Extract the [X, Y] coordinate from the center of the cell holding the provided text.  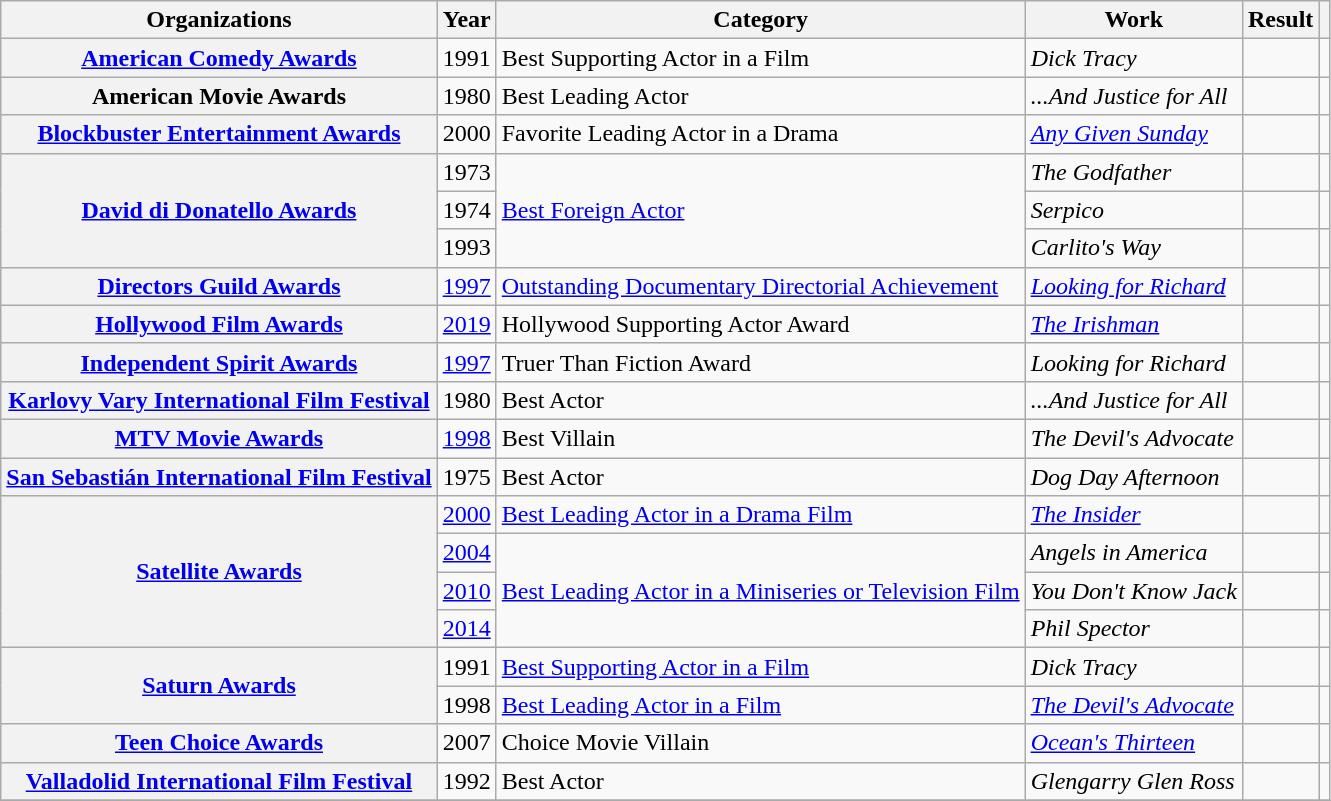
1975 [466, 477]
The Irishman [1134, 324]
Hollywood Supporting Actor Award [760, 324]
David di Donatello Awards [219, 210]
Carlito's Way [1134, 248]
Best Leading Actor [760, 96]
Glengarry Glen Ross [1134, 781]
2014 [466, 629]
1973 [466, 172]
2004 [466, 553]
Valladolid International Film Festival [219, 781]
Category [760, 20]
1974 [466, 210]
Organizations [219, 20]
Satellite Awards [219, 572]
Best Leading Actor in a Drama Film [760, 515]
Angels in America [1134, 553]
Directors Guild Awards [219, 286]
Independent Spirit Awards [219, 362]
Best Leading Actor in a Film [760, 705]
MTV Movie Awards [219, 438]
Blockbuster Entertainment Awards [219, 134]
Truer Than Fiction Award [760, 362]
2010 [466, 591]
Teen Choice Awards [219, 743]
American Movie Awards [219, 96]
Choice Movie Villain [760, 743]
You Don't Know Jack [1134, 591]
San Sebastián International Film Festival [219, 477]
Outstanding Documentary Directorial Achievement [760, 286]
Karlovy Vary International Film Festival [219, 400]
1993 [466, 248]
Result [1280, 20]
Saturn Awards [219, 686]
Hollywood Film Awards [219, 324]
2007 [466, 743]
Favorite Leading Actor in a Drama [760, 134]
Ocean's Thirteen [1134, 743]
Phil Spector [1134, 629]
American Comedy Awards [219, 58]
The Godfather [1134, 172]
Best Villain [760, 438]
Best Foreign Actor [760, 210]
Serpico [1134, 210]
1992 [466, 781]
Any Given Sunday [1134, 134]
Year [466, 20]
2019 [466, 324]
Dog Day Afternoon [1134, 477]
Work [1134, 20]
Best Leading Actor in a Miniseries or Television Film [760, 591]
The Insider [1134, 515]
